From the cell containing the given text, extract its center point as [x, y] coordinate. 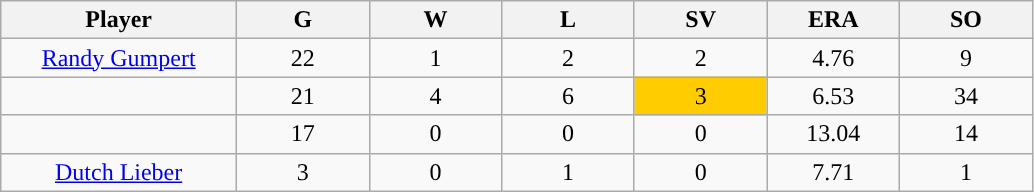
9 [966, 58]
6.53 [834, 96]
L [568, 20]
SO [966, 20]
G [304, 20]
17 [304, 134]
7.71 [834, 172]
Player [119, 20]
W [436, 20]
21 [304, 96]
14 [966, 134]
ERA [834, 20]
Randy Gumpert [119, 58]
4.76 [834, 58]
4 [436, 96]
SV [700, 20]
6 [568, 96]
34 [966, 96]
Dutch Lieber [119, 172]
22 [304, 58]
13.04 [834, 134]
